Output the [X, Y] coordinate of the center of the cell containing the given text.  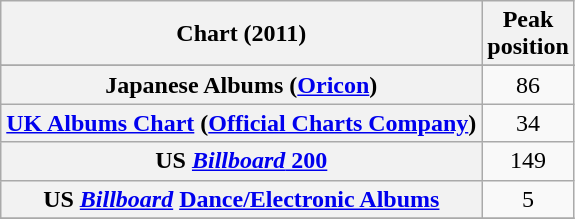
34 [528, 123]
149 [528, 161]
US Billboard 200 [242, 161]
Peakposition [528, 34]
UK Albums Chart (Official Charts Company) [242, 123]
5 [528, 199]
Chart (2011) [242, 34]
86 [528, 85]
Japanese Albums (Oricon) [242, 85]
US Billboard Dance/Electronic Albums [242, 199]
